Pinpoint the cell where the given text exists, returning its [x, y] midpoint coordinate. 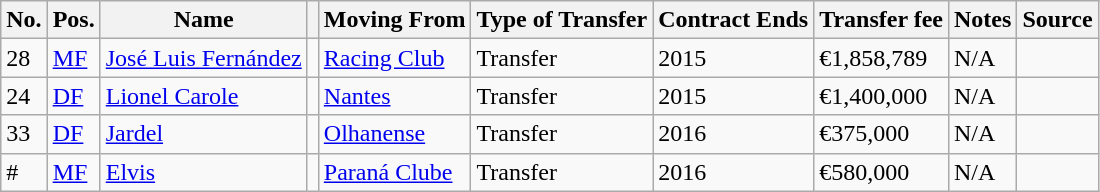
24 [24, 96]
Transfer fee [882, 20]
Source [1058, 20]
# [24, 172]
Contract Ends [734, 20]
Elvis [204, 172]
Lionel Carole [204, 96]
Paraná Clube [394, 172]
€1,400,000 [882, 96]
Olhanense [394, 134]
28 [24, 58]
33 [24, 134]
José Luis Fernández [204, 58]
Notes [982, 20]
€580,000 [882, 172]
Moving From [394, 20]
Racing Club [394, 58]
No. [24, 20]
Nantes [394, 96]
€375,000 [882, 134]
Name [204, 20]
€1,858,789 [882, 58]
Pos. [74, 20]
Type of Transfer [562, 20]
Jardel [204, 134]
